Return (x, y) of the center of cell containing provided text 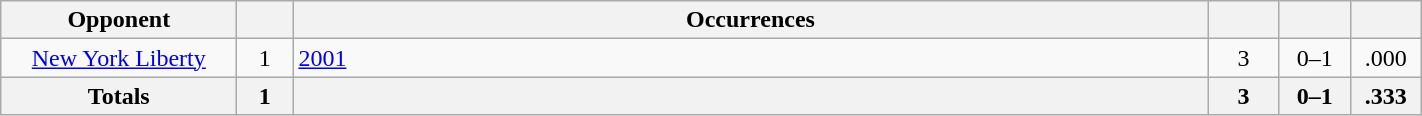
.000 (1386, 58)
Occurrences (750, 20)
Totals (119, 96)
.333 (1386, 96)
New York Liberty (119, 58)
Opponent (119, 20)
2001 (750, 58)
